Output the [X, Y] coordinate of the center of the cell containing the given text.  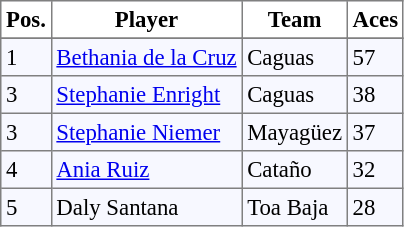
38 [375, 95]
Team [294, 20]
Stephanie Enright [146, 95]
Cataño [294, 170]
4 [26, 170]
Bethania de la Cruz [146, 57]
Pos. [26, 20]
Daly Santana [146, 207]
Aces [375, 20]
Ania Ruiz [146, 170]
Stephanie Niemer [146, 132]
37 [375, 132]
32 [375, 170]
Mayagüez [294, 132]
Player [146, 20]
5 [26, 207]
57 [375, 57]
1 [26, 57]
28 [375, 207]
Toa Baja [294, 207]
